Locate the cell with the specified text and output its (x, y) center coordinate. 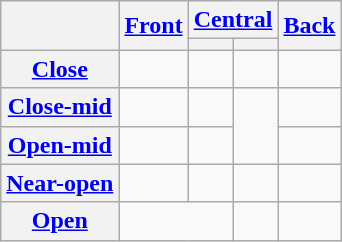
Open-mid (60, 145)
Back (310, 26)
Close (60, 69)
Open (60, 221)
Near-open (60, 183)
Central (233, 20)
Close-mid (60, 107)
Front (154, 26)
